Detect which cell encompasses the target text, then output its (x, y) center coordinate. 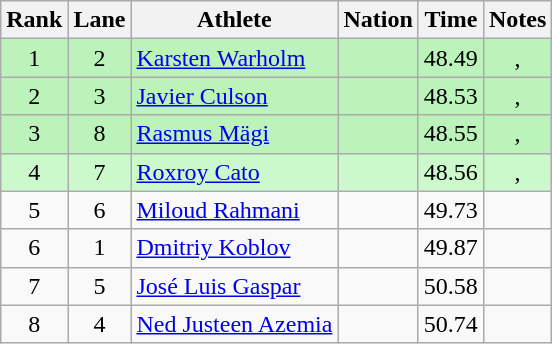
Javier Culson (234, 96)
Lane (100, 20)
48.56 (450, 172)
50.58 (450, 286)
49.73 (450, 210)
Time (450, 20)
Athlete (234, 20)
48.55 (450, 134)
Miloud Rahmani (234, 210)
Rank (34, 20)
Nation (378, 20)
50.74 (450, 324)
José Luis Gaspar (234, 286)
Dmitriy Koblov (234, 248)
Karsten Warholm (234, 58)
Roxroy Cato (234, 172)
48.49 (450, 58)
Ned Justeen Azemia (234, 324)
48.53 (450, 96)
49.87 (450, 248)
Rasmus Mägi (234, 134)
Notes (517, 20)
